For the text-containing cell, return its midpoint in [x, y] coordinate format. 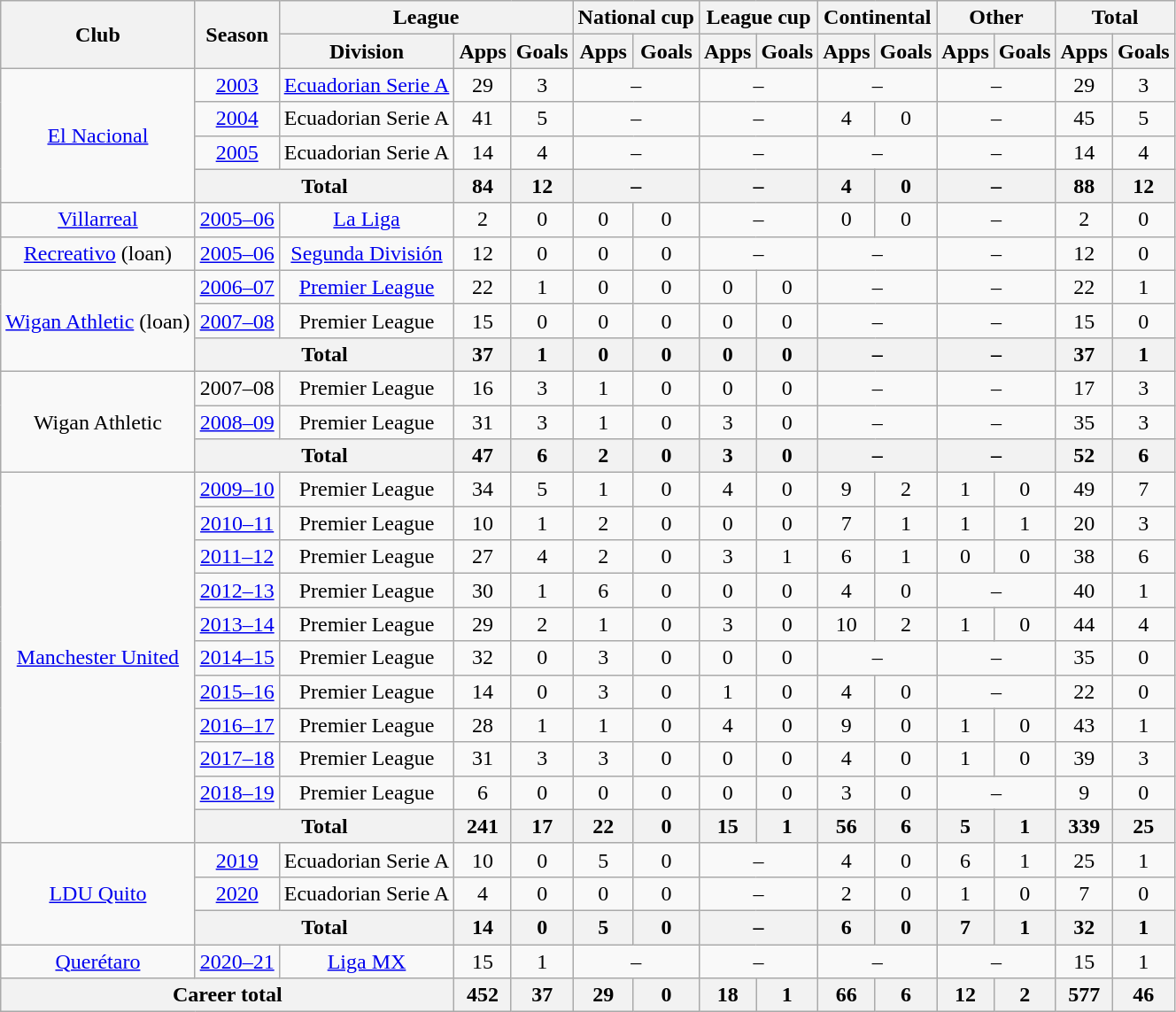
2020–21 [237, 961]
National cup [636, 18]
League [426, 18]
Segunda División [367, 253]
2020 [237, 893]
2015–16 [237, 691]
Club [97, 35]
Villarreal [97, 220]
66 [847, 995]
Manchester United [97, 659]
Career total [228, 995]
41 [483, 119]
2003 [237, 85]
46 [1143, 995]
La Liga [367, 220]
Season [237, 35]
2017–18 [237, 759]
Other [996, 18]
56 [847, 826]
2019 [237, 860]
2013–14 [237, 624]
Wigan Athletic (loan) [97, 321]
241 [483, 826]
40 [1084, 591]
2010–11 [237, 523]
Division [367, 51]
Liga MX [367, 961]
30 [483, 591]
339 [1084, 826]
2009–10 [237, 490]
28 [483, 725]
47 [483, 456]
84 [483, 186]
Querétaro [97, 961]
2004 [237, 119]
2011–12 [237, 557]
452 [483, 995]
Continental [878, 18]
577 [1084, 995]
League cup [758, 18]
Recreativo (loan) [97, 253]
38 [1084, 557]
LDU Quito [97, 893]
2018–19 [237, 792]
El Nacional [97, 135]
34 [483, 490]
27 [483, 557]
2008–09 [237, 422]
2005 [237, 152]
20 [1084, 523]
2014–15 [237, 658]
2006–07 [237, 287]
88 [1084, 186]
2012–13 [237, 591]
44 [1084, 624]
18 [727, 995]
43 [1084, 725]
2016–17 [237, 725]
52 [1084, 456]
Wigan Athletic [97, 421]
16 [483, 388]
49 [1084, 490]
39 [1084, 759]
45 [1084, 119]
